Capture the cell that displays the provided text and extract its [X, Y] central coordinate. 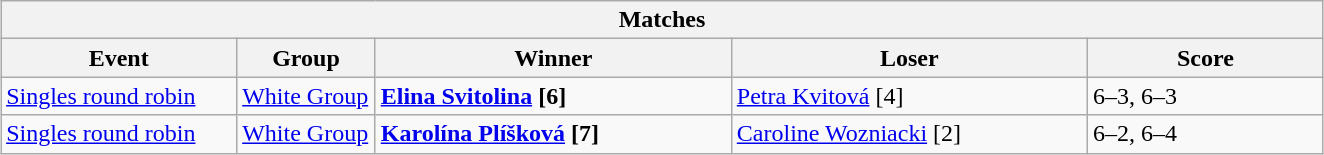
Winner [553, 58]
Matches [662, 20]
6–2, 6–4 [1205, 134]
Petra Kvitová [4] [909, 96]
Elina Svitolina [6] [553, 96]
Group [306, 58]
Loser [909, 58]
Event [119, 58]
6–3, 6–3 [1205, 96]
Score [1205, 58]
Karolína Plíšková [7] [553, 134]
Caroline Wozniacki [2] [909, 134]
